Identify which cell holds the provided text, then report its [x, y] central coordinate. 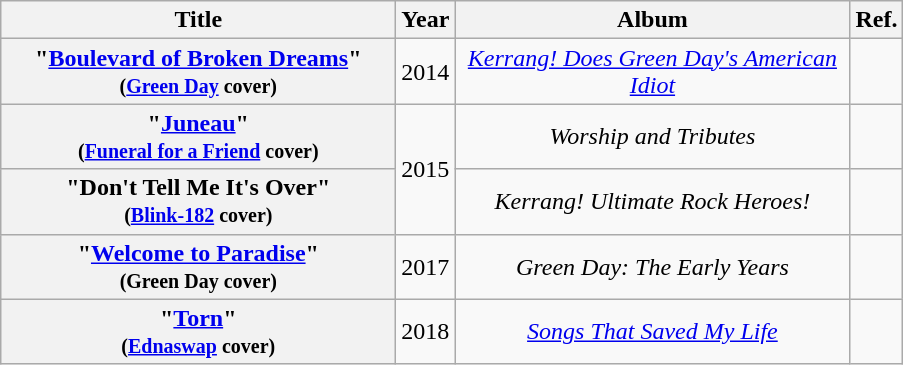
2018 [426, 332]
Kerrang! Does Green Day's American Idiot [652, 72]
2017 [426, 266]
"Juneau"(Funeral for a Friend cover) [198, 136]
Ref. [876, 20]
2015 [426, 169]
Year [426, 20]
Kerrang! Ultimate Rock Heroes! [652, 202]
"Don't Tell Me It's Over"(Blink-182 cover) [198, 202]
Green Day: The Early Years [652, 266]
Songs That Saved My Life [652, 332]
Title [198, 20]
Album [652, 20]
"Torn"(Ednaswap cover) [198, 332]
Worship and Tributes [652, 136]
"Boulevard of Broken Dreams"(Green Day cover) [198, 72]
"Welcome to Paradise"(Green Day cover) [198, 266]
2014 [426, 72]
